Scan for the cell matching the given text and deliver its (x, y) coordinate at center. 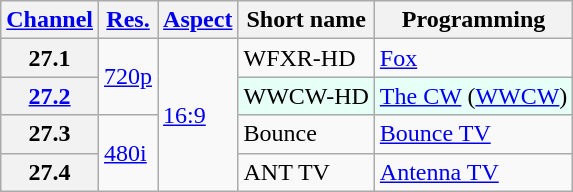
27.3 (50, 134)
Aspect (198, 20)
27.2 (50, 96)
27.4 (50, 172)
27.1 (50, 58)
Bounce TV (474, 134)
Programming (474, 20)
Antenna TV (474, 172)
Fox (474, 58)
720p (128, 77)
WWCW-HD (306, 96)
16:9 (198, 115)
Channel (50, 20)
ANT TV (306, 172)
480i (128, 153)
Short name (306, 20)
Res. (128, 20)
The CW (WWCW) (474, 96)
Bounce (306, 134)
WFXR-HD (306, 58)
